From the cell containing the given text, extract its center point as [x, y] coordinate. 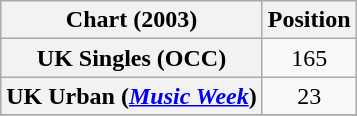
UK Singles (OCC) [132, 58]
UK Urban (Music Week) [132, 96]
23 [309, 96]
Position [309, 20]
Chart (2003) [132, 20]
165 [309, 58]
